Determine the [x, y] coordinate at the center of the cell enclosing the given text.  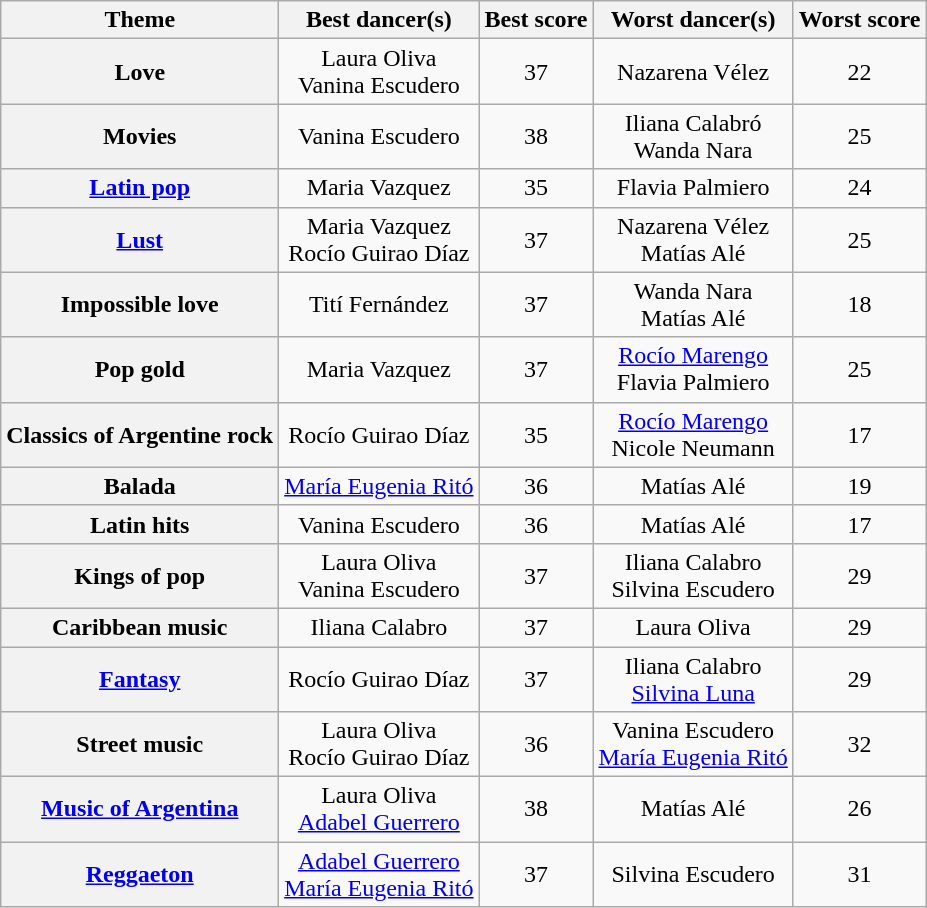
Reggaeton [140, 874]
22 [860, 72]
Love [140, 72]
Vanina EscuderoMaría Eugenia Ritó [693, 744]
Music of Argentina [140, 810]
Worst score [860, 20]
Street music [140, 744]
Movies [140, 136]
Adabel GuerreroMaría Eugenia Ritó [379, 874]
Best score [536, 20]
Flavia Palmiero [693, 188]
Classics of Argentine rock [140, 434]
Kings of pop [140, 576]
18 [860, 304]
Latin hits [140, 524]
Maria VazquezRocío Guirao Díaz [379, 240]
Best dancer(s) [379, 20]
Silvina Escudero [693, 874]
Latin pop [140, 188]
Laura OlivaAdabel Guerrero [379, 810]
Theme [140, 20]
Nazarena Vélez [693, 72]
María Eugenia Ritó [379, 486]
Pop gold [140, 370]
Laura Oliva [693, 627]
Laura OlivaRocío Guirao Díaz [379, 744]
26 [860, 810]
Balada [140, 486]
Wanda NaraMatías Alé [693, 304]
Iliana CalabroSilvina Luna [693, 678]
Lust [140, 240]
Nazarena VélezMatías Alé [693, 240]
24 [860, 188]
Caribbean music [140, 627]
Rocío MarengoNicole Neumann [693, 434]
Iliana CalabróWanda Nara [693, 136]
32 [860, 744]
Iliana CalabroSilvina Escudero [693, 576]
Iliana Calabro [379, 627]
Worst dancer(s) [693, 20]
31 [860, 874]
19 [860, 486]
Tití Fernández [379, 304]
Impossible love [140, 304]
Rocío MarengoFlavia Palmiero [693, 370]
Fantasy [140, 678]
